For the text-containing cell, return its midpoint in [x, y] coordinate format. 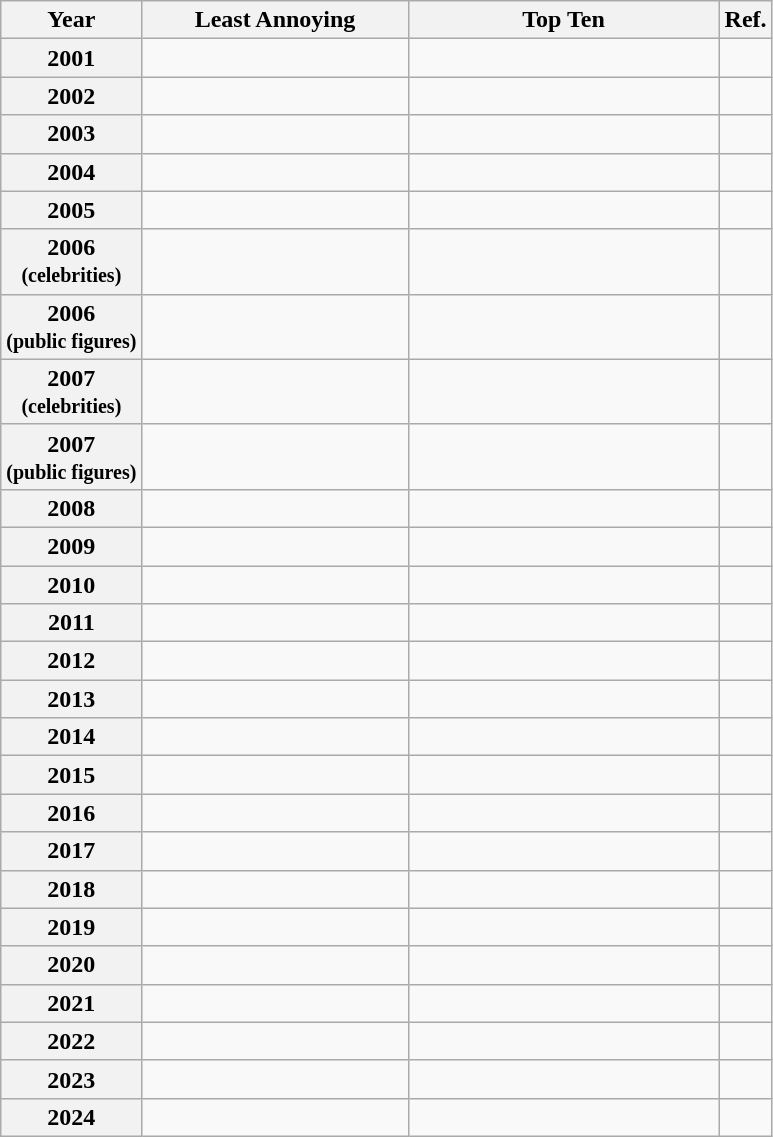
2016 [72, 813]
2017 [72, 851]
Year [72, 20]
2008 [72, 508]
2007(celebrities) [72, 392]
2014 [72, 737]
2010 [72, 585]
2024 [72, 1117]
Ref. [746, 20]
2020 [72, 965]
2007(public figures) [72, 456]
2023 [72, 1079]
2002 [72, 96]
2006(public figures) [72, 326]
2011 [72, 623]
2021 [72, 1003]
2009 [72, 546]
2004 [72, 172]
Top Ten [564, 20]
2015 [72, 775]
2006(celebrities) [72, 262]
2001 [72, 58]
2019 [72, 927]
Least Annoying [275, 20]
2003 [72, 134]
2022 [72, 1041]
2013 [72, 699]
2018 [72, 889]
2012 [72, 661]
2005 [72, 210]
